Pinpoint the cell where the given text exists, returning its (x, y) midpoint coordinate. 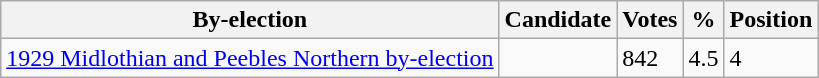
1929 Midlothian and Peebles Northern by-election (250, 58)
842 (650, 58)
4 (771, 58)
Position (771, 20)
Candidate (558, 20)
% (704, 20)
4.5 (704, 58)
Votes (650, 20)
By-election (250, 20)
